Pinpoint the cell where the given text exists, returning its [X, Y] midpoint coordinate. 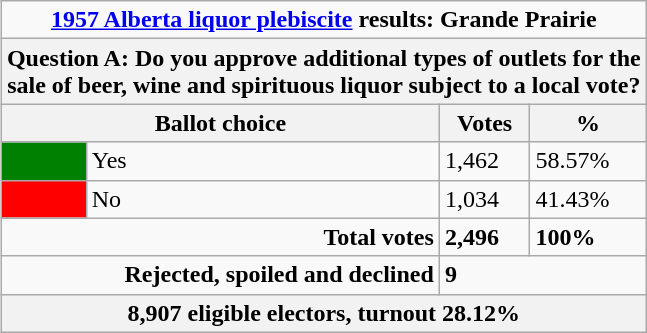
No [262, 199]
Ballot choice [220, 123]
Question A: Do you approve additional types of outlets for the sale of beer, wine and spirituous liquor subject to a local vote? [324, 72]
1,462 [484, 161]
% [588, 123]
Votes [484, 123]
Total votes [220, 237]
41.43% [588, 199]
8,907 eligible electors, turnout 28.12% [324, 313]
1957 Alberta liquor plebiscite results: Grande Prairie [324, 20]
9 [542, 275]
1,034 [484, 199]
Rejected, spoiled and declined [220, 275]
58.57% [588, 161]
Yes [262, 161]
2,496 [484, 237]
100% [588, 237]
